Identify which cell holds the provided text, then report its (X, Y) central coordinate. 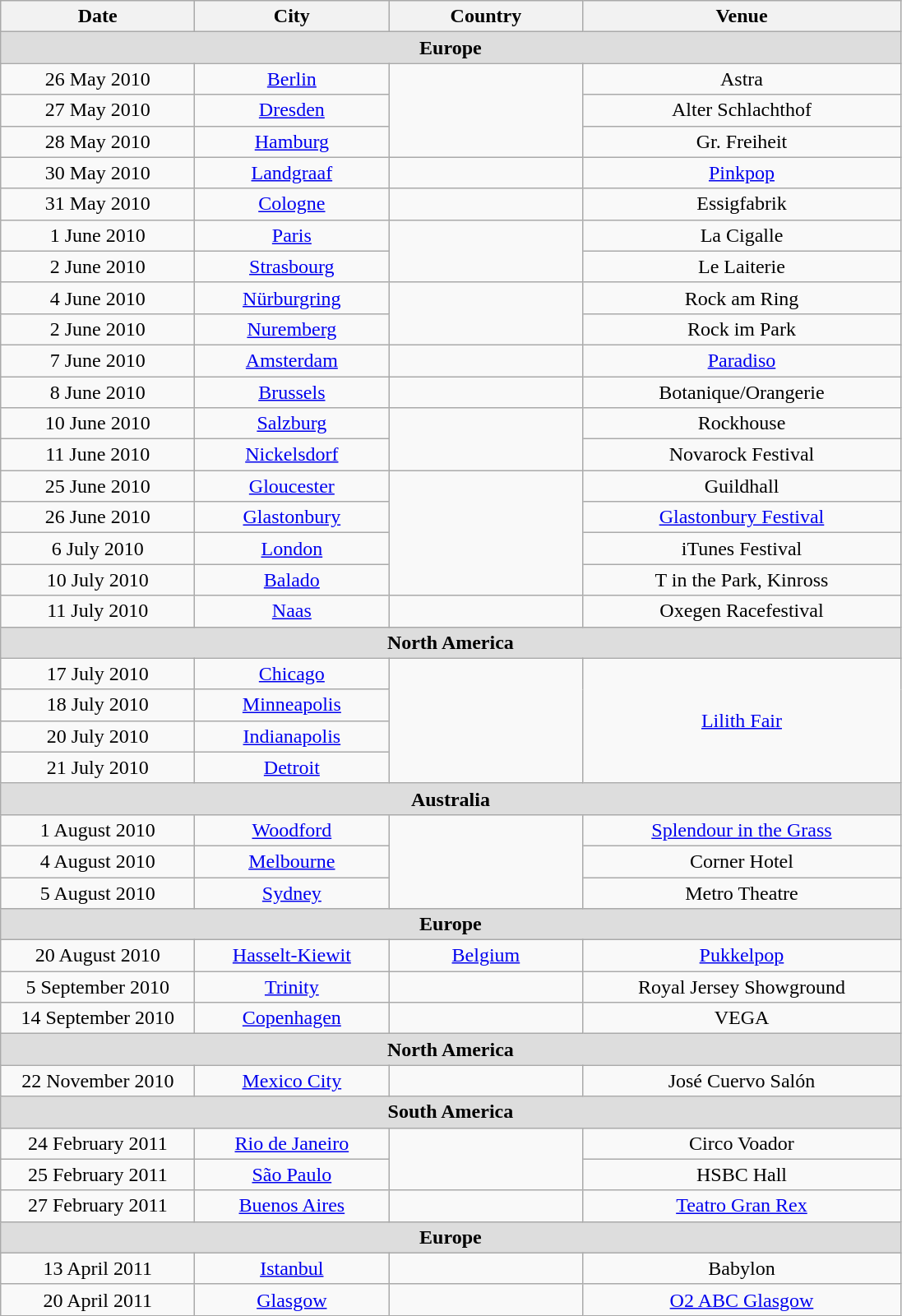
Brussels (292, 392)
10 July 2010 (98, 580)
Hasselt-Kiewit (292, 956)
Melbourne (292, 861)
Novarock Festival (742, 455)
27 May 2010 (98, 110)
Venue (742, 16)
6 July 2010 (98, 549)
Salzburg (292, 424)
25 June 2010 (98, 486)
Balado (292, 580)
Landgraaf (292, 173)
20 July 2010 (98, 736)
14 September 2010 (98, 1018)
Rio de Janeiro (292, 1143)
10 June 2010 (98, 424)
Amsterdam (292, 360)
VEGA (742, 1018)
Paris (292, 235)
Indianapolis (292, 736)
Rock am Ring (742, 298)
Gloucester (292, 486)
17 July 2010 (98, 674)
Splendour in the Grass (742, 830)
Woodford (292, 830)
25 February 2011 (98, 1175)
O2 ABC Glasgow (742, 1300)
11 July 2010 (98, 611)
Nuremberg (292, 329)
20 April 2011 (98, 1300)
Lilith Fair (742, 721)
1 June 2010 (98, 235)
Country (486, 16)
London (292, 549)
Copenhagen (292, 1018)
José Cuervo Salón (742, 1081)
4 June 2010 (98, 298)
4 August 2010 (98, 861)
Trinity (292, 987)
31 May 2010 (98, 204)
Rock im Park (742, 329)
Circo Voador (742, 1143)
27 February 2011 (98, 1206)
21 July 2010 (98, 767)
28 May 2010 (98, 141)
Guildhall (742, 486)
1 August 2010 (98, 830)
Corner Hotel (742, 861)
iTunes Festival (742, 549)
Berlin (292, 79)
Teatro Gran Rex (742, 1206)
Babylon (742, 1268)
26 June 2010 (98, 517)
Glastonbury Festival (742, 517)
Hamburg (292, 141)
T in the Park, Kinross (742, 580)
Chicago (292, 674)
Pukkelpop (742, 956)
Australia (451, 799)
Botanique/Orangerie (742, 392)
22 November 2010 (98, 1081)
Astra (742, 79)
20 August 2010 (98, 956)
5 September 2010 (98, 987)
30 May 2010 (98, 173)
HSBC Hall (742, 1175)
Detroit (292, 767)
Glastonbury (292, 517)
Sydney (292, 892)
Dresden (292, 110)
Paradiso (742, 360)
Nürburgring (292, 298)
Nickelsdorf (292, 455)
Belgium (486, 956)
La Cigalle (742, 235)
Le Laiterie (742, 266)
Oxegen Racefestival (742, 611)
São Paulo (292, 1175)
Mexico City (292, 1081)
Glasgow (292, 1300)
Gr. Freiheit (742, 141)
Minneapolis (292, 705)
Cologne (292, 204)
8 June 2010 (98, 392)
Royal Jersey Showground (742, 987)
11 June 2010 (98, 455)
Strasbourg (292, 266)
Essigfabrik (742, 204)
18 July 2010 (98, 705)
Naas (292, 611)
5 August 2010 (98, 892)
7 June 2010 (98, 360)
Metro Theatre (742, 892)
Date (98, 16)
Rockhouse (742, 424)
Istanbul (292, 1268)
Alter Schlachthof (742, 110)
26 May 2010 (98, 79)
Pinkpop (742, 173)
South America (451, 1112)
24 February 2011 (98, 1143)
City (292, 16)
Buenos Aires (292, 1206)
13 April 2011 (98, 1268)
